Determine the [X, Y] coordinate at the center of the cell enclosing the given text.  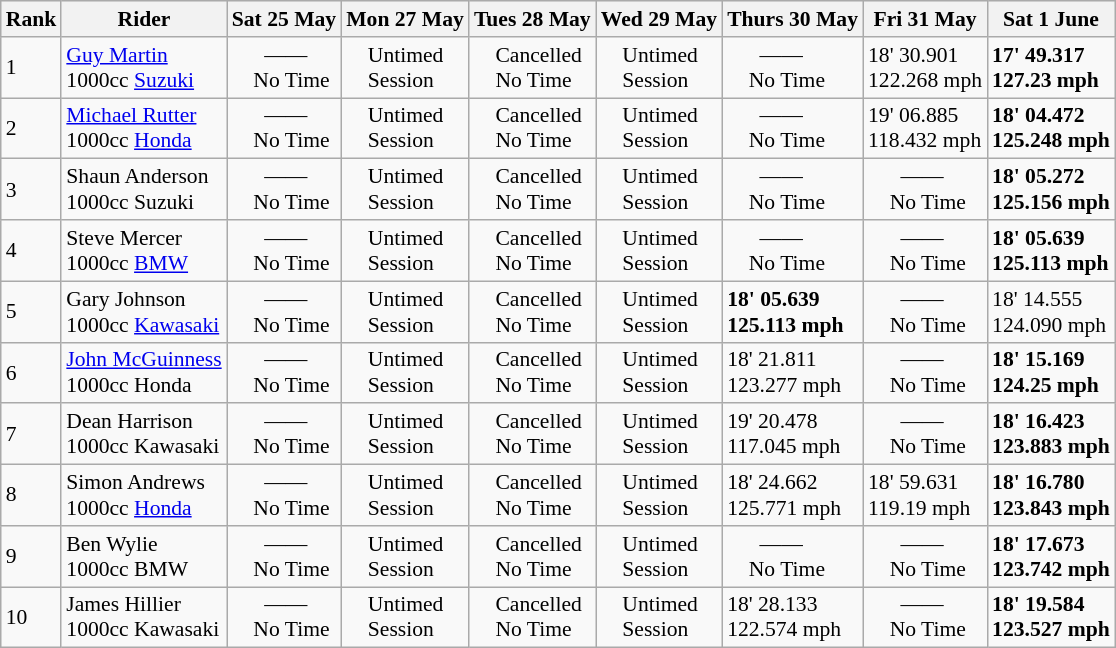
18' 15.169 124.25 mph [1051, 372]
Rider [144, 19]
1 [32, 68]
6 [32, 372]
Guy Martin 1000cc Suzuki [144, 68]
18' 16.423 123.883 mph [1051, 434]
Michael Rutter 1000cc Honda [144, 128]
18' 59.631 119.19 mph [925, 496]
2 [32, 128]
18' 28.133 122.574 mph [792, 618]
18' 30.901 122.268 mph [925, 68]
18' 05.272 125.156 mph [1051, 190]
Steve Mercer 1000cc BMW [144, 250]
Shaun Anderson 1000cc Suzuki [144, 190]
Tues 28 May [532, 19]
17' 49.317 127.23 mph [1051, 68]
Fri 31 May [925, 19]
9 [32, 556]
8 [32, 496]
19' 20.478 117.045 mph [792, 434]
James Hillier 1000cc Kawasaki [144, 618]
4 [32, 250]
5 [32, 312]
18' 04.472 125.248 mph [1051, 128]
Rank [32, 19]
Thurs 30 May [792, 19]
John McGuinness 1000cc Honda [144, 372]
Dean Harrison 1000cc Kawasaki [144, 434]
3 [32, 190]
18' 14.555 124.090 mph [1051, 312]
Simon Andrews 1000cc Honda [144, 496]
19' 06.885 118.432 mph [925, 128]
Mon 27 May [405, 19]
7 [32, 434]
18' 16.780 123.843 mph [1051, 496]
18' 21.811 123.277 mph [792, 372]
Sat 1 June [1051, 19]
18' 17.673 123.742 mph [1051, 556]
Gary Johnson 1000cc Kawasaki [144, 312]
Wed 29 May [659, 19]
Sat 25 May [284, 19]
18' 19.584 123.527 mph [1051, 618]
10 [32, 618]
Ben Wylie 1000cc BMW [144, 556]
18' 24.662 125.771 mph [792, 496]
